Scan for the cell matching the given text and deliver its (x, y) coordinate at center. 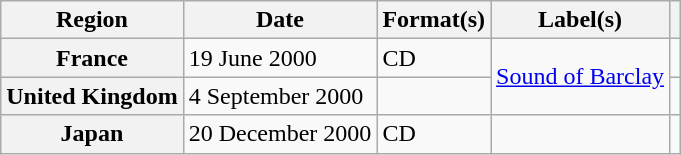
United Kingdom (92, 96)
Japan (92, 134)
19 June 2000 (280, 58)
Sound of Barclay (580, 77)
Format(s) (434, 20)
4 September 2000 (280, 96)
Label(s) (580, 20)
France (92, 58)
Region (92, 20)
20 December 2000 (280, 134)
Date (280, 20)
